Pinpoint the cell where the given text exists, returning its [X, Y] midpoint coordinate. 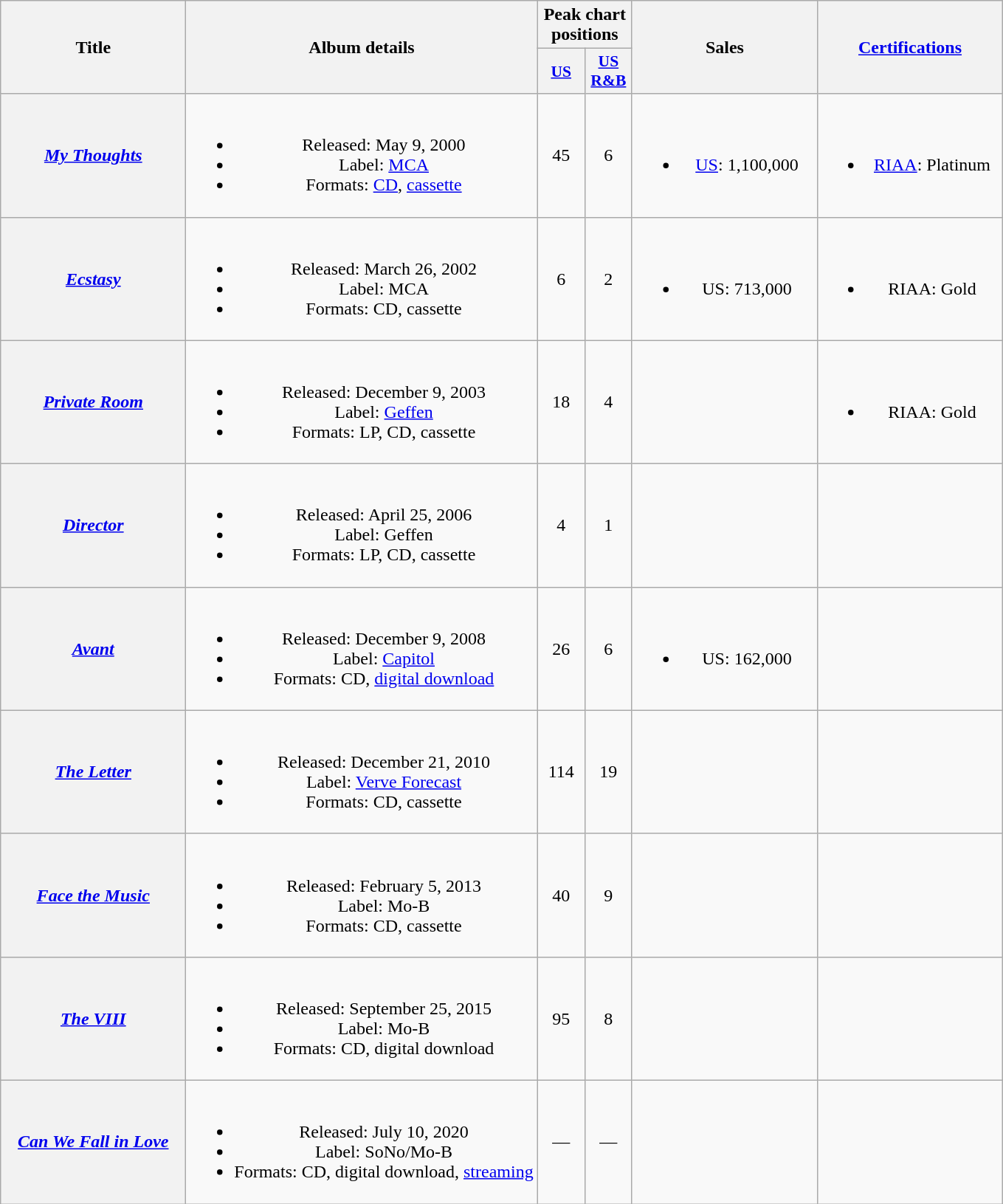
Can We Fall in Love [93, 1141]
US [561, 71]
My Thoughts [93, 155]
Title [93, 47]
2 [608, 279]
9 [608, 895]
Released: December 9, 2003Label: GeffenFormats: LP, CD, cassette [362, 402]
40 [561, 895]
Peak chart positions [585, 25]
US: 1,100,000 [725, 155]
RIAA: Platinum [909, 155]
Released: February 5, 2013Label: Mo-BFormats: CD, cassette [362, 895]
19 [608, 772]
1 [608, 526]
18 [561, 402]
The Letter [93, 772]
Album details [362, 47]
Avant [93, 648]
Sales [725, 47]
Released: March 26, 2002Label: MCAFormats: CD, cassette [362, 279]
US: 713,000 [725, 279]
US R&B [608, 71]
US: 162,000 [725, 648]
Released: December 9, 2008Label: CapitolFormats: CD, digital download [362, 648]
Certifications [909, 47]
The VIII [93, 1019]
8 [608, 1019]
Private Room [93, 402]
Released: September 25, 2015Label: Mo-BFormats: CD, digital download [362, 1019]
Released: July 10, 2020Label: SoNo/Mo-BFormats: CD, digital download, streaming [362, 1141]
Director [93, 526]
Released: May 9, 2000Label: MCAFormats: CD, cassette [362, 155]
Face the Music [93, 895]
95 [561, 1019]
26 [561, 648]
Released: April 25, 2006Label: GeffenFormats: LP, CD, cassette [362, 526]
114 [561, 772]
45 [561, 155]
Ecstasy [93, 279]
Released: December 21, 2010Label: Verve ForecastFormats: CD, cassette [362, 772]
